From the cell containing the given text, extract its center point as (X, Y) coordinate. 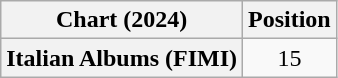
Position (290, 20)
Chart (2024) (122, 20)
Italian Albums (FIMI) (122, 58)
15 (290, 58)
